Capture the cell that displays the provided text and extract its (x, y) central coordinate. 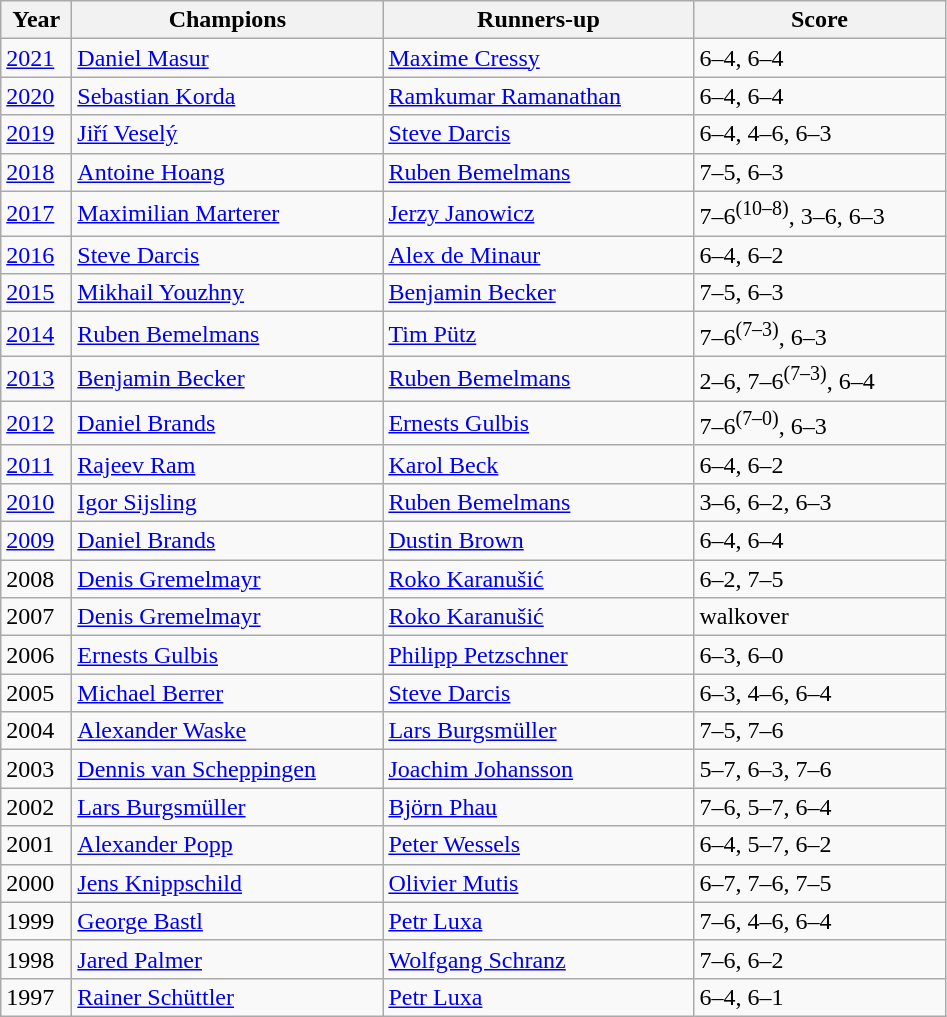
7–6(7–3), 6–3 (820, 334)
Alexander Popp (228, 845)
Philipp Petzschner (538, 655)
2008 (36, 579)
2002 (36, 807)
2015 (36, 293)
7–6, 5–7, 6–4 (820, 807)
Rainer Schüttler (228, 997)
Dustin Brown (538, 541)
Alexander Waske (228, 731)
Jiří Veselý (228, 134)
7–6, 6–2 (820, 959)
2006 (36, 655)
2–6, 7–6(7–3), 6–4 (820, 378)
2003 (36, 769)
Michael Berrer (228, 693)
2019 (36, 134)
2021 (36, 58)
6–3, 4–6, 6–4 (820, 693)
1999 (36, 921)
6–4, 5–7, 6–2 (820, 845)
Maxime Cressy (538, 58)
Karol Beck (538, 464)
2013 (36, 378)
2018 (36, 172)
Olivier Mutis (538, 883)
2001 (36, 845)
2007 (36, 617)
Peter Wessels (538, 845)
Tim Pütz (538, 334)
walkover (820, 617)
6–4, 4–6, 6–3 (820, 134)
George Bastl (228, 921)
5–7, 6–3, 7–6 (820, 769)
7–6, 4–6, 6–4 (820, 921)
Jared Palmer (228, 959)
2005 (36, 693)
Wolfgang Schranz (538, 959)
Antoine Hoang (228, 172)
Sebastian Korda (228, 96)
Igor Sijsling (228, 502)
7–5, 7–6 (820, 731)
Ramkumar Ramanathan (538, 96)
Alex de Minaur (538, 255)
Dennis van Scheppingen (228, 769)
1998 (36, 959)
2016 (36, 255)
Score (820, 20)
Joachim Johansson (538, 769)
2010 (36, 502)
Champions (228, 20)
2000 (36, 883)
Runners-up (538, 20)
Maximilian Marterer (228, 214)
2017 (36, 214)
6–3, 6–0 (820, 655)
Jens Knippschild (228, 883)
2014 (36, 334)
2020 (36, 96)
3–6, 6–2, 6–3 (820, 502)
7–6(10–8), 3–6, 6–3 (820, 214)
Mikhail Youzhny (228, 293)
Jerzy Janowicz (538, 214)
Rajeev Ram (228, 464)
7–6(7–0), 6–3 (820, 424)
2009 (36, 541)
Björn Phau (538, 807)
6–2, 7–5 (820, 579)
6–4, 6–1 (820, 997)
6–7, 7–6, 7–5 (820, 883)
2012 (36, 424)
Year (36, 20)
Daniel Masur (228, 58)
2011 (36, 464)
1997 (36, 997)
2004 (36, 731)
